Locate the cell with the specified text and output its [x, y] center coordinate. 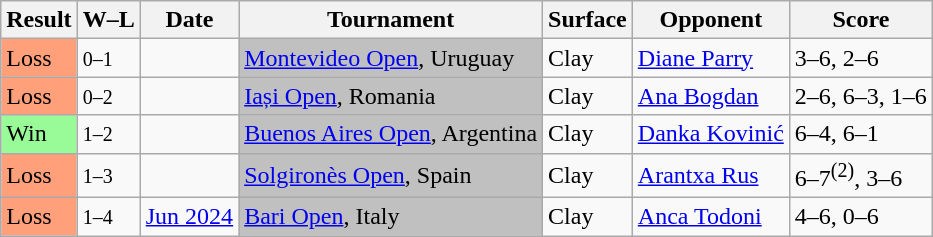
Date [189, 20]
6–4, 6–1 [860, 134]
Diane Parry [710, 58]
2–6, 6–3, 1–6 [860, 96]
Tournament [391, 20]
Buenos Aires Open, Argentina [391, 134]
Opponent [710, 20]
Ana Bogdan [710, 96]
0–1 [108, 58]
Anca Todoni [710, 217]
Solgironès Open, Spain [391, 176]
Jun 2024 [189, 217]
Danka Kovinić [710, 134]
Montevideo Open, Uruguay [391, 58]
W–L [108, 20]
Surface [588, 20]
4–6, 0–6 [860, 217]
Bari Open, Italy [391, 217]
Arantxa Rus [710, 176]
0–2 [108, 96]
6–7(2), 3–6 [860, 176]
1–4 [108, 217]
3–6, 2–6 [860, 58]
Result [39, 20]
Win [39, 134]
1–3 [108, 176]
1–2 [108, 134]
Score [860, 20]
Iași Open, Romania [391, 96]
